Detect which cell encompasses the target text, then output its [X, Y] center coordinate. 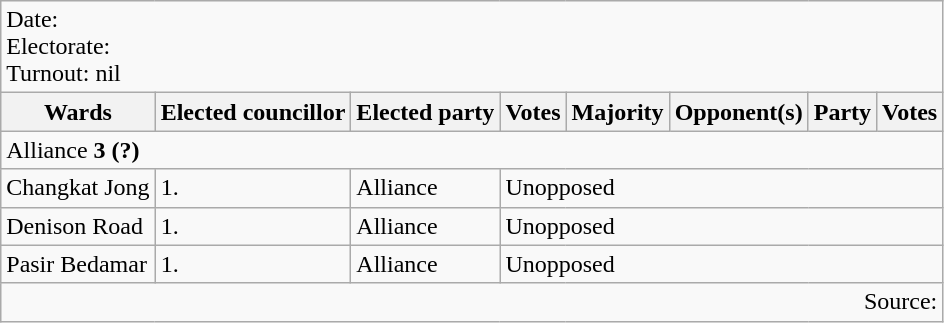
Alliance 3 (?) [472, 150]
Elected councillor [253, 112]
Party [842, 112]
Wards [78, 112]
Elected party [426, 112]
Source: [472, 302]
Changkat Jong [78, 188]
Denison Road [78, 226]
Pasir Bedamar [78, 264]
Date: Electorate: Turnout: nil [472, 47]
Opponent(s) [738, 112]
Majority [618, 112]
